For the text-containing cell, return its midpoint in (x, y) coordinate format. 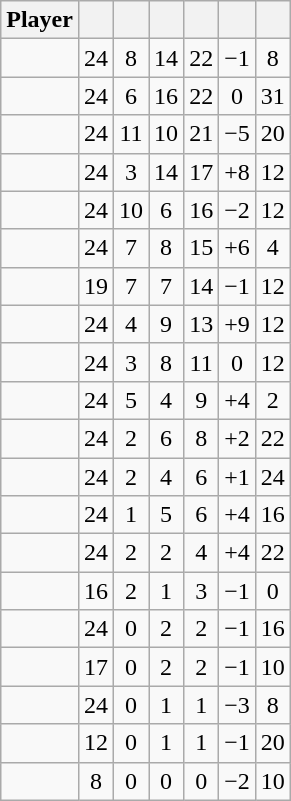
+1 (238, 477)
+2 (238, 438)
31 (272, 96)
+9 (238, 324)
13 (202, 324)
+8 (238, 172)
21 (202, 134)
19 (96, 286)
Player (40, 20)
−5 (238, 134)
−3 (238, 705)
15 (202, 248)
+6 (238, 248)
